Return (x, y) of the center of cell containing provided text 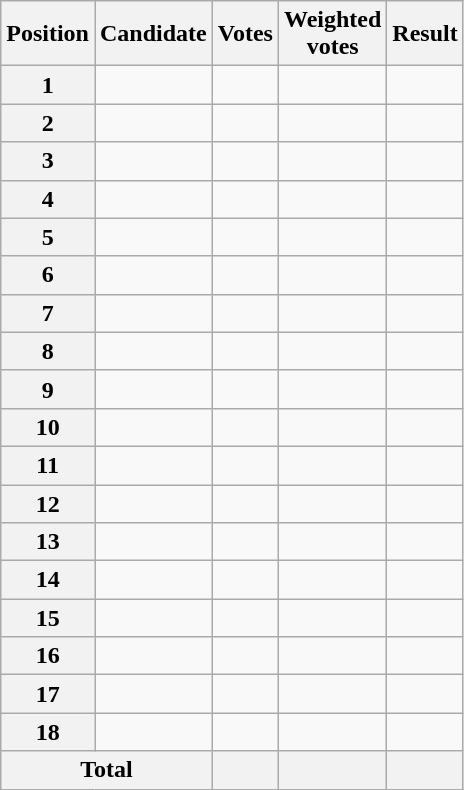
15 (48, 618)
Position (48, 34)
9 (48, 389)
17 (48, 694)
7 (48, 313)
11 (48, 465)
2 (48, 123)
13 (48, 542)
Candidate (153, 34)
16 (48, 656)
3 (48, 161)
10 (48, 427)
Votes (245, 34)
8 (48, 351)
18 (48, 732)
14 (48, 580)
Weightedvotes (332, 34)
4 (48, 199)
Result (425, 34)
6 (48, 275)
1 (48, 85)
12 (48, 503)
Total (107, 770)
5 (48, 237)
